Pinpoint the cell where the given text exists, returning its [X, Y] midpoint coordinate. 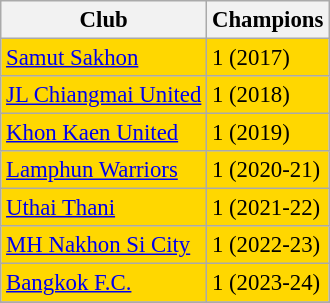
1 (2019) [268, 133]
1 (2022-23) [268, 245]
Samut Sakhon [104, 58]
1 (2023-24) [268, 283]
MH Nakhon Si City [104, 245]
JL Chiangmai United [104, 95]
Bangkok F.C. [104, 283]
Khon Kaen United [104, 133]
Club [104, 20]
Lamphun Warriors [104, 170]
1 (2021-22) [268, 208]
Champions [268, 20]
1 (2020-21) [268, 170]
Uthai Thani [104, 208]
1 (2017) [268, 58]
1 (2018) [268, 95]
